Locate the cell with the specified text and output its (X, Y) center coordinate. 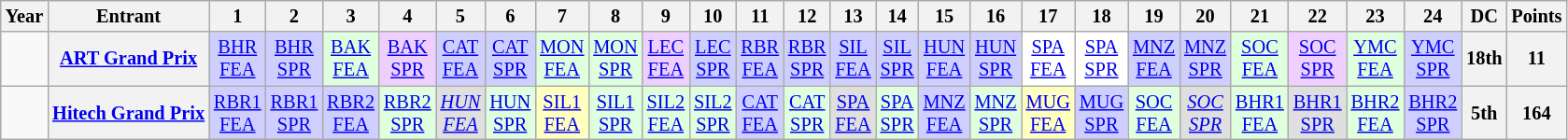
BHR1FEA (1260, 113)
RBRSPR (807, 59)
SIL1SPR (614, 113)
16 (996, 16)
9 (666, 16)
17 (1048, 16)
RBR2SPR (407, 113)
20 (1205, 16)
10 (713, 16)
BHR2FEA (1376, 113)
BAKSPR (407, 59)
BHR2SPR (1433, 113)
164 (1536, 113)
BHRSPR (295, 59)
MUGFEA (1048, 113)
18 (1102, 16)
6 (510, 16)
ART Grand Prix (129, 59)
5th (1484, 113)
Year (24, 16)
Points (1536, 16)
MUGSPR (1102, 113)
DC (1484, 16)
23 (1376, 16)
SILFEA (853, 59)
24 (1433, 16)
13 (853, 16)
1 (237, 16)
SILSPR (897, 59)
RBR1FEA (237, 113)
3 (351, 16)
21 (1260, 16)
LECFEA (666, 59)
RBR1SPR (295, 113)
RBR2FEA (351, 113)
MONSPR (614, 59)
BAKFEA (351, 59)
YMCFEA (1376, 59)
BHR1SPR (1318, 113)
Entrant (129, 16)
SIL2FEA (666, 113)
22 (1318, 16)
Hitech Grand Prix (129, 113)
5 (461, 16)
RBRFEA (760, 59)
4 (407, 16)
BHRFEA (237, 59)
18th (1484, 59)
MONFEA (562, 59)
14 (897, 16)
SIL1FEA (562, 113)
SIL2SPR (713, 113)
2 (295, 16)
19 (1154, 16)
12 (807, 16)
15 (945, 16)
YMCSPR (1433, 59)
7 (562, 16)
8 (614, 16)
LECSPR (713, 59)
